Find where the given text appears and provide that cell's center as (X, Y) coordinate. 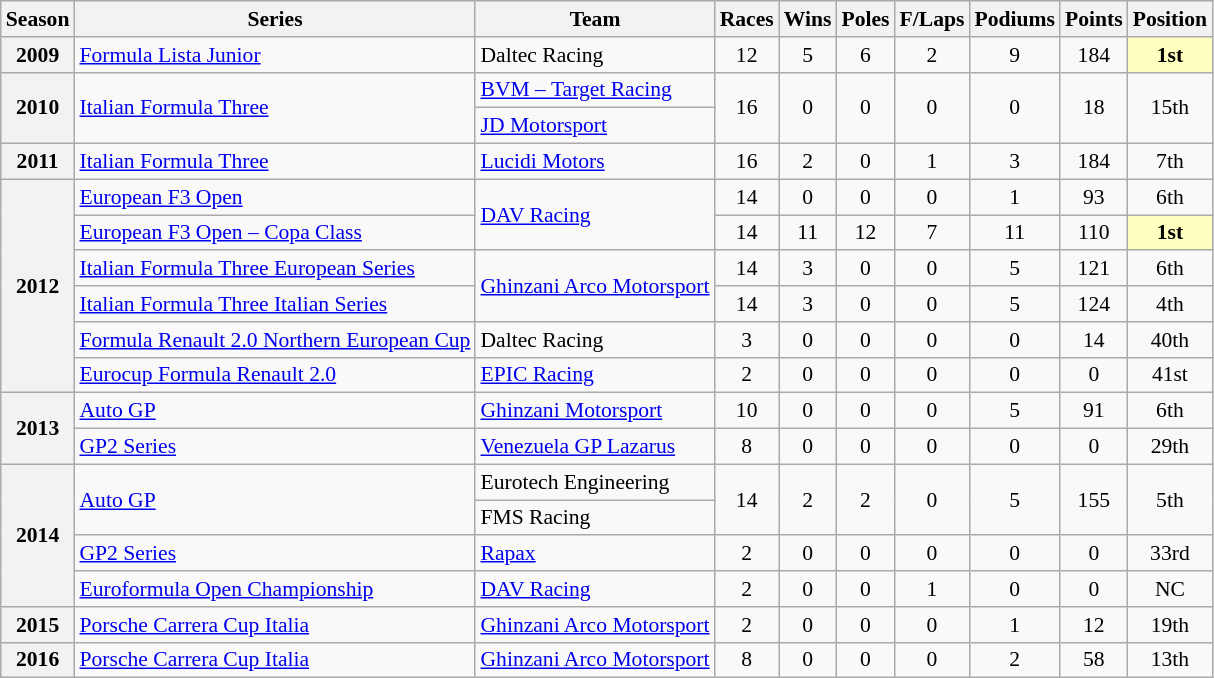
2016 (38, 660)
2010 (38, 108)
Rapax (594, 554)
Eurocup Formula Renault 2.0 (274, 375)
BVM – Target Racing (594, 90)
41st (1170, 375)
10 (747, 411)
121 (1094, 269)
European F3 Open – Copa Class (274, 233)
2011 (38, 162)
JD Motorsport (594, 126)
7th (1170, 162)
Formula Renault 2.0 Northern European Cup (274, 340)
15th (1170, 108)
F/Laps (932, 19)
Venezuela GP Lazarus (594, 447)
40th (1170, 340)
Formula Lista Junior (274, 55)
Races (747, 19)
29th (1170, 447)
Points (1094, 19)
Eurotech Engineering (594, 482)
Italian Formula Three European Series (274, 269)
NC (1170, 589)
124 (1094, 304)
5th (1170, 500)
110 (1094, 233)
Podiums (1014, 19)
33rd (1170, 554)
2014 (38, 535)
91 (1094, 411)
Lucidi Motors (594, 162)
Euroformula Open Championship (274, 589)
7 (932, 233)
2013 (38, 428)
93 (1094, 197)
Italian Formula Three Italian Series (274, 304)
18 (1094, 108)
Series (274, 19)
9 (1014, 55)
2015 (38, 625)
Position (1170, 19)
Season (38, 19)
58 (1094, 660)
Wins (808, 19)
13th (1170, 660)
4th (1170, 304)
2012 (38, 286)
European F3 Open (274, 197)
EPIC Racing (594, 375)
2009 (38, 55)
19th (1170, 625)
6 (865, 55)
FMS Racing (594, 518)
Ghinzani Motorsport (594, 411)
Team (594, 19)
Poles (865, 19)
155 (1094, 500)
